Extract the (x, y) coordinate from the center of the cell holding the provided text.  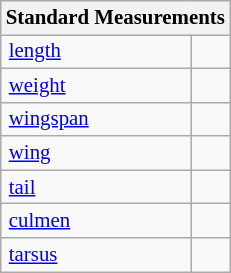
wingspan (96, 119)
weight (96, 85)
length (96, 51)
culmen (96, 221)
tail (96, 187)
wing (96, 153)
Standard Measurements (116, 18)
tarsus (96, 255)
